Find where the given text appears and provide that cell's center as (X, Y) coordinate. 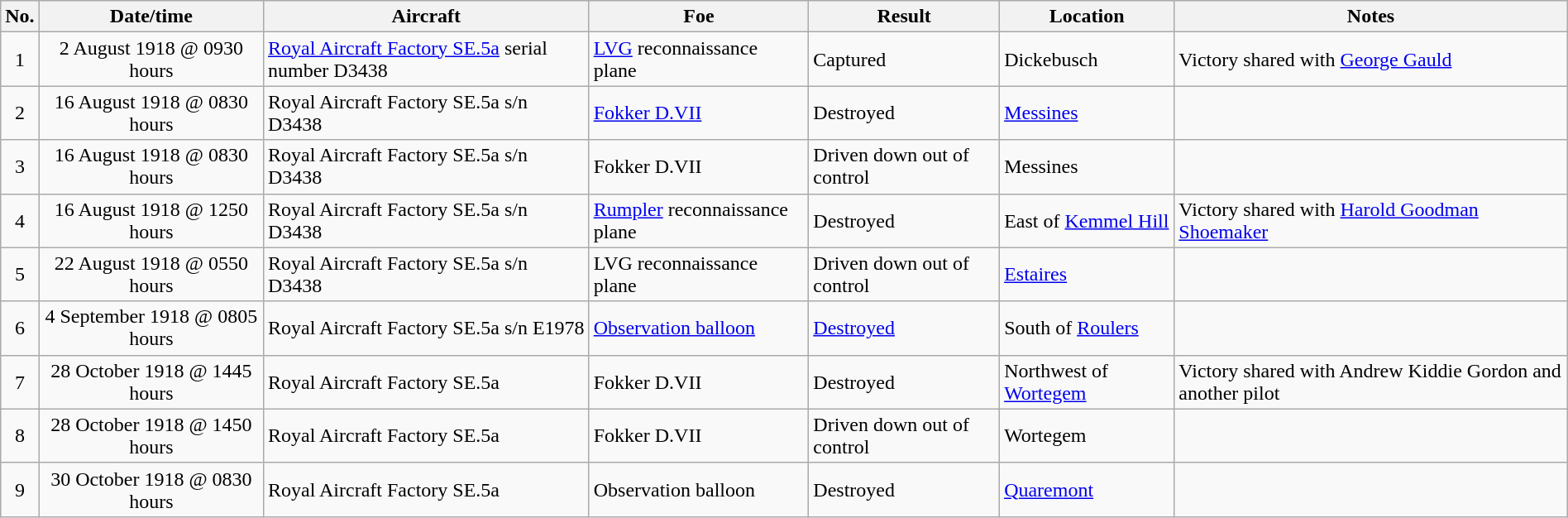
Royal Aircraft Factory SE.5a serial number D3438 (426, 60)
8 (20, 435)
Notes (1371, 17)
East of Kemmel Hill (1087, 220)
22 August 1918 @ 0550 hours (151, 275)
Estaires (1087, 275)
Rumpler reconnaissance plane (699, 220)
4 (20, 220)
28 October 1918 @ 1450 hours (151, 435)
30 October 1918 @ 0830 hours (151, 490)
Foe (699, 17)
7 (20, 382)
Northwest of Wortegem (1087, 382)
5 (20, 275)
Victory shared with Harold Goodman Shoemaker (1371, 220)
1 (20, 60)
Dickebusch (1087, 60)
16 August 1918 @ 1250 hours (151, 220)
South of Roulers (1087, 328)
Date/time (151, 17)
28 October 1918 @ 1445 hours (151, 382)
3 (20, 167)
Result (905, 17)
9 (20, 490)
2 August 1918 @ 0930 hours (151, 60)
Wortegem (1087, 435)
Royal Aircraft Factory SE.5a s/n E1978 (426, 328)
Victory shared with Andrew Kiddie Gordon and another pilot (1371, 382)
6 (20, 328)
Victory shared with George Gauld (1371, 60)
Quaremont (1087, 490)
4 September 1918 @ 0805 hours (151, 328)
No. (20, 17)
Location (1087, 17)
Captured (905, 60)
Aircraft (426, 17)
2 (20, 113)
